Identify which cell holds the provided text, then report its [X, Y] central coordinate. 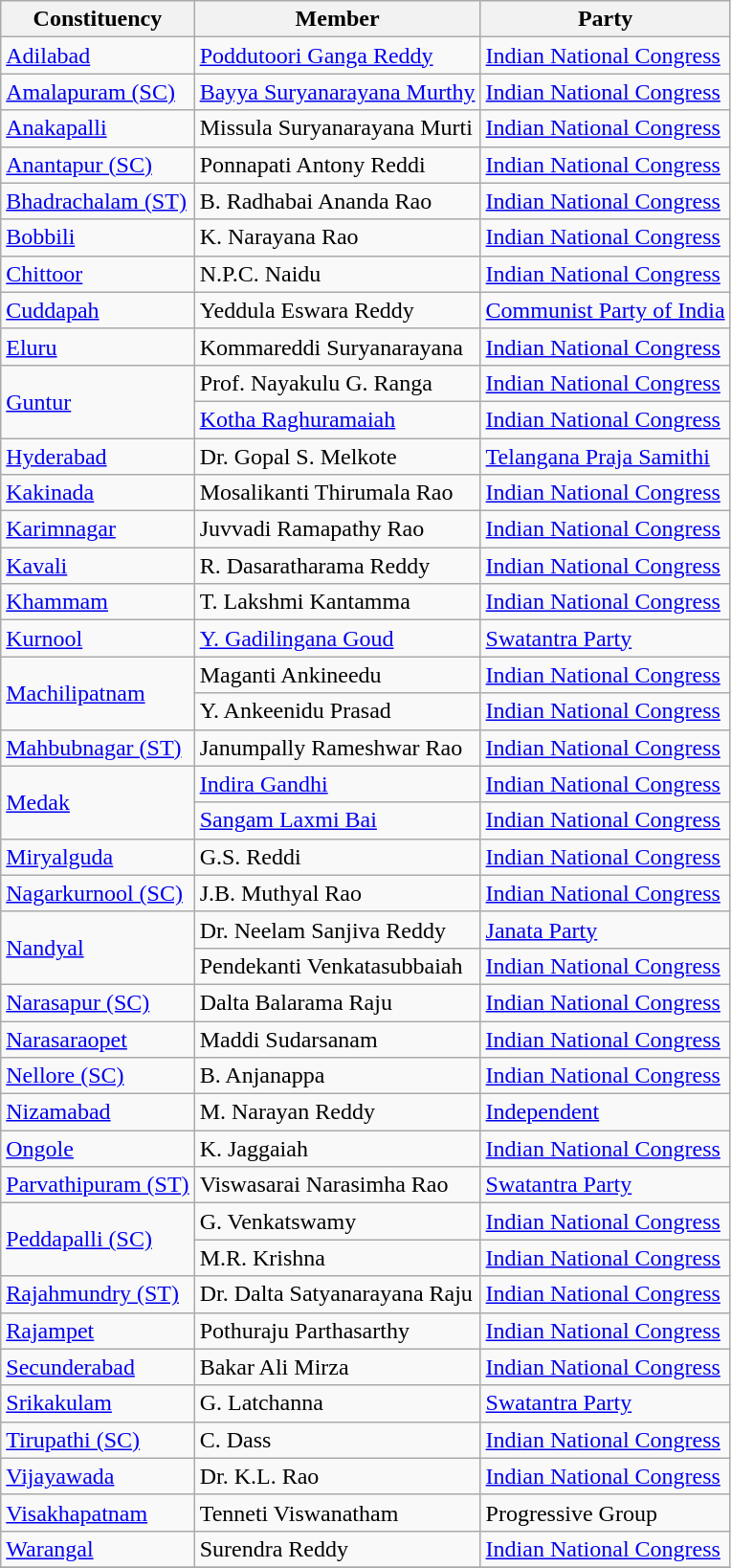
G. Venkatswamy [337, 1221]
N.P.C. Naidu [337, 274]
Missula Suryanarayana Murti [337, 128]
Machilipatnam [98, 693]
Y. Gadilingana Goud [337, 638]
Ongole [98, 1149]
Maddi Sudarsanam [337, 1039]
Anakapalli [98, 128]
Prof. Nayakulu G. Ranga [337, 383]
K. Narayana Rao [337, 237]
Dr. Neelam Sanjiva Reddy [337, 930]
Sangam Laxmi Bai [337, 820]
B. Anjanappa [337, 1076]
Pothuraju Parthasarthy [337, 1331]
Maganti Ankineedu [337, 675]
Ponnapati Antony Reddi [337, 165]
Dr. Gopal S. Melkote [337, 457]
C. Dass [337, 1440]
Miryalguda [98, 857]
Vijayawada [98, 1476]
Progressive Group [605, 1512]
Kavali [98, 566]
Janumpally Rameshwar Rao [337, 748]
Guntur [98, 401]
Surendra Reddy [337, 1549]
Kotha Raghuramaiah [337, 419]
Dr. K.L. Rao [337, 1476]
Visakhapatnam [98, 1512]
Warangal [98, 1549]
Tirupathi (SC) [98, 1440]
Parvathipuram (ST) [98, 1185]
Indira Gandhi [337, 784]
Mosalikanti Thirumala Rao [337, 493]
Constituency [98, 19]
Telangana Praja Samithi [605, 457]
Secunderabad [98, 1367]
Party [605, 19]
Communist Party of India [605, 310]
Rajampet [98, 1331]
Chittoor [98, 274]
Bhadrachalam (ST) [98, 201]
Nellore (SC) [98, 1076]
Adilabad [98, 56]
Tenneti Viswanatham [337, 1512]
Peddapalli (SC) [98, 1240]
Bayya Suryanarayana Murthy [337, 92]
Janata Party [605, 930]
Y. Ankeenidu Prasad [337, 711]
Khammam [98, 602]
Yeddula Eswara Reddy [337, 310]
Karimnagar [98, 529]
M.R. Krishna [337, 1258]
Nandyal [98, 948]
Nagarkurnool (SC) [98, 893]
Narasaraopet [98, 1039]
Anantapur (SC) [98, 165]
M. Narayan Reddy [337, 1112]
Viswasarai Narasimha Rao [337, 1185]
Eluru [98, 347]
T. Lakshmi Kantamma [337, 602]
R. Dasaratharama Reddy [337, 566]
Mahbubnagar (ST) [98, 748]
Bobbili [98, 237]
Kurnool [98, 638]
J.B. Muthyal Rao [337, 893]
Poddutoori Ganga Reddy [337, 56]
Rajahmundry (ST) [98, 1294]
Srikakulam [98, 1403]
Cuddapah [98, 310]
Hyderabad [98, 457]
Bakar Ali Mirza [337, 1367]
Member [337, 19]
Kommareddi Suryanarayana [337, 347]
G. Latchanna [337, 1403]
Juvvadi Ramapathy Rao [337, 529]
Amalapuram (SC) [98, 92]
Dr. Dalta Satyanarayana Raju [337, 1294]
Independent [605, 1112]
B. Radhabai Ananda Rao [337, 201]
Nizamabad [98, 1112]
Medak [98, 802]
G.S. Reddi [337, 857]
Pendekanti Venkatasubbaiah [337, 966]
K. Jaggaiah [337, 1149]
Narasapur (SC) [98, 1002]
Kakinada [98, 493]
Dalta Balarama Raju [337, 1002]
